Return (x, y) of the center of cell containing provided text 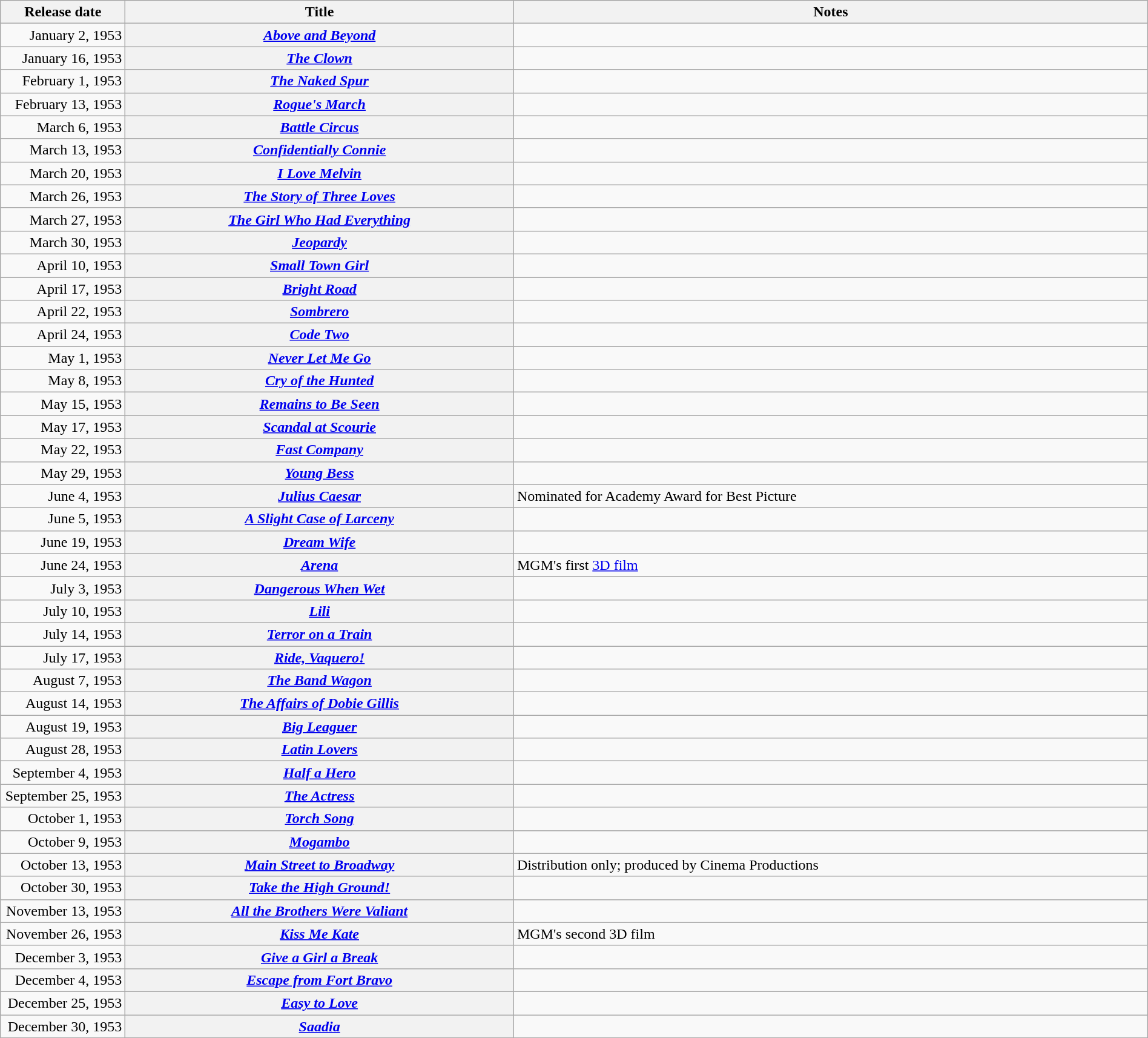
December 25, 1953 (63, 1003)
Big Leaguer (320, 727)
February 13, 1953 (63, 104)
March 26, 1953 (63, 196)
Julius Caesar (320, 496)
Rogue's March (320, 104)
August 14, 1953 (63, 704)
June 24, 1953 (63, 565)
MGM's first 3D film (831, 565)
January 2, 1953 (63, 35)
Saadia (320, 1026)
June 5, 1953 (63, 519)
The Girl Who Had Everything (320, 219)
Small Town Girl (320, 265)
March 6, 1953 (63, 127)
May 15, 1953 (63, 404)
October 30, 1953 (63, 888)
Latin Lovers (320, 750)
April 10, 1953 (63, 265)
A Slight Case of Larceny (320, 519)
June 4, 1953 (63, 496)
Jeopardy (320, 242)
August 19, 1953 (63, 727)
July 3, 1953 (63, 588)
September 25, 1953 (63, 796)
April 17, 1953 (63, 289)
Torch Song (320, 819)
MGM's second 3D film (831, 934)
Kiss Me Kate (320, 934)
Above and Beyond (320, 35)
January 16, 1953 (63, 58)
I Love Melvin (320, 173)
August 28, 1953 (63, 750)
The Clown (320, 58)
May 29, 1953 (63, 473)
July 10, 1953 (63, 611)
All the Brothers Were Valiant (320, 911)
Give a Girl a Break (320, 957)
Mogambo (320, 842)
Fast Company (320, 450)
The Actress (320, 796)
June 19, 1953 (63, 542)
The Band Wagon (320, 681)
March 13, 1953 (63, 150)
December 4, 1953 (63, 980)
March 30, 1953 (63, 242)
Sombrero (320, 312)
April 24, 1953 (63, 335)
The Story of Three Loves (320, 196)
December 3, 1953 (63, 957)
March 27, 1953 (63, 219)
November 26, 1953 (63, 934)
Code Two (320, 335)
Arena (320, 565)
May 1, 1953 (63, 358)
Young Bess (320, 473)
Take the High Ground! (320, 888)
Title (320, 12)
The Affairs of Dobie Gillis (320, 704)
October 9, 1953 (63, 842)
October 1, 1953 (63, 819)
March 20, 1953 (63, 173)
February 1, 1953 (63, 81)
Never Let Me Go (320, 358)
December 30, 1953 (63, 1026)
Dream Wife (320, 542)
October 13, 1953 (63, 865)
Bright Road (320, 289)
Terror on a Train (320, 634)
Confidentially Connie (320, 150)
Nominated for Academy Award for Best Picture (831, 496)
Scandal at Scourie (320, 427)
Battle Circus (320, 127)
Main Street to Broadway (320, 865)
Escape from Fort Bravo (320, 980)
Remains to Be Seen (320, 404)
May 17, 1953 (63, 427)
May 8, 1953 (63, 381)
Cry of the Hunted (320, 381)
April 22, 1953 (63, 312)
Half a Hero (320, 773)
Distribution only; produced by Cinema Productions (831, 865)
Lili (320, 611)
November 13, 1953 (63, 911)
May 22, 1953 (63, 450)
Easy to Love (320, 1003)
Dangerous When Wet (320, 588)
September 4, 1953 (63, 773)
August 7, 1953 (63, 681)
Release date (63, 12)
Ride, Vaquero! (320, 657)
July 14, 1953 (63, 634)
Notes (831, 12)
July 17, 1953 (63, 657)
The Naked Spur (320, 81)
